For the text-containing cell, return its midpoint in (X, Y) coordinate format. 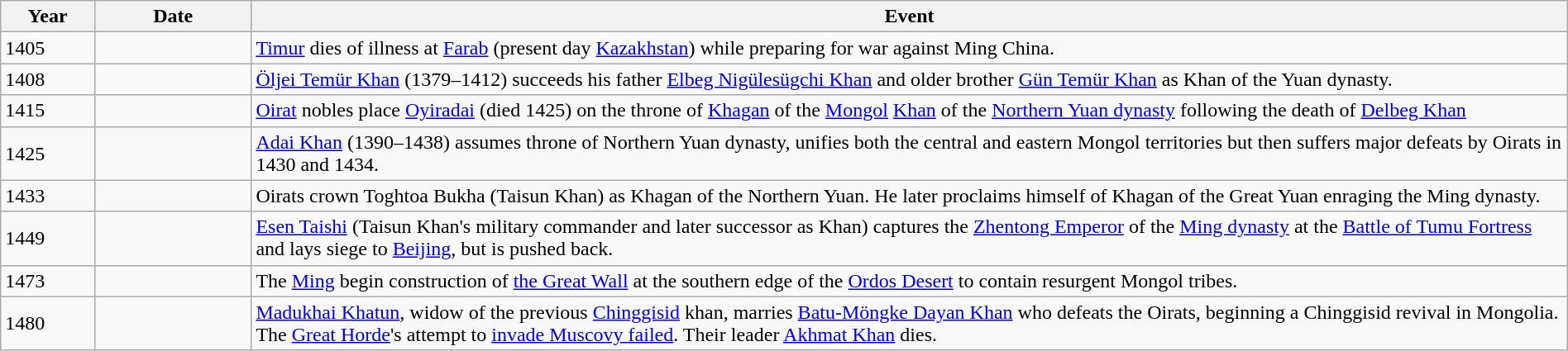
1473 (48, 281)
1480 (48, 324)
1449 (48, 238)
Oirat nobles place Oyiradai (died 1425) on the throne of Khagan of the Mongol Khan of the Northern Yuan dynasty following the death of Delbeg Khan (910, 111)
Year (48, 17)
Date (172, 17)
1425 (48, 154)
1433 (48, 196)
1415 (48, 111)
Event (910, 17)
Öljei Temür Khan (1379–1412) succeeds his father Elbeg Nigülesügchi Khan and older brother Gün Temür Khan as Khan of the Yuan dynasty. (910, 79)
The Ming begin construction of the Great Wall at the southern edge of the Ordos Desert to contain resurgent Mongol tribes. (910, 281)
Timur dies of illness at Farab (present day Kazakhstan) while preparing for war against Ming China. (910, 48)
1405 (48, 48)
1408 (48, 79)
